Locate the cell with the specified text and output its (X, Y) center coordinate. 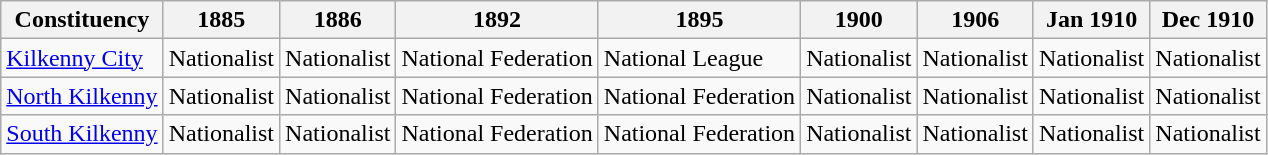
North Kilkenny (82, 96)
Jan 1910 (1091, 20)
National League (699, 58)
1892 (497, 20)
Constituency (82, 20)
1885 (221, 20)
1900 (859, 20)
1906 (975, 20)
Dec 1910 (1208, 20)
1895 (699, 20)
South Kilkenny (82, 134)
Kilkenny City (82, 58)
1886 (338, 20)
